Locate the cell with the specified text and output its (x, y) center coordinate. 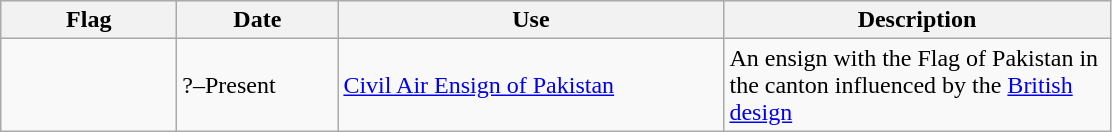
Use (531, 20)
Flag (89, 20)
Description (917, 20)
?–Present (258, 85)
Date (258, 20)
Civil Air Ensign of Pakistan (531, 85)
An ensign with the Flag of Pakistan in the canton influenced by the British design (917, 85)
